Identify which cell holds the provided text, then report its (x, y) central coordinate. 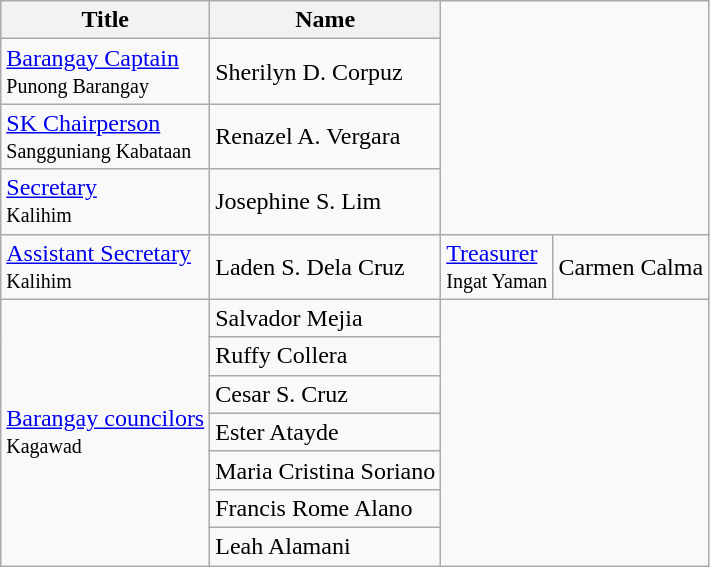
Cesar S. Cruz (326, 394)
Barangay CaptainPunong Barangay (106, 72)
Maria Cristina Soriano (326, 470)
Name (326, 20)
Josephine S. Lim (326, 202)
Ruffy Collera (326, 356)
Title (106, 20)
Leah Alamani (326, 546)
Carmen Calma (631, 266)
SK ChairpersonSangguniang Kabataan (106, 136)
Francis Rome Alano (326, 508)
Laden S. Dela Cruz (326, 266)
TreasurerIngat Yaman (497, 266)
Assistant SecretaryKalihim (106, 266)
Barangay councilorsKagawad (106, 432)
Renazel A. Vergara (326, 136)
Salvador Mejia (326, 318)
SecretaryKalihim (106, 202)
Ester Atayde (326, 432)
Sherilyn D. Corpuz (326, 72)
